Locate the cell with the specified text and output its (x, y) center coordinate. 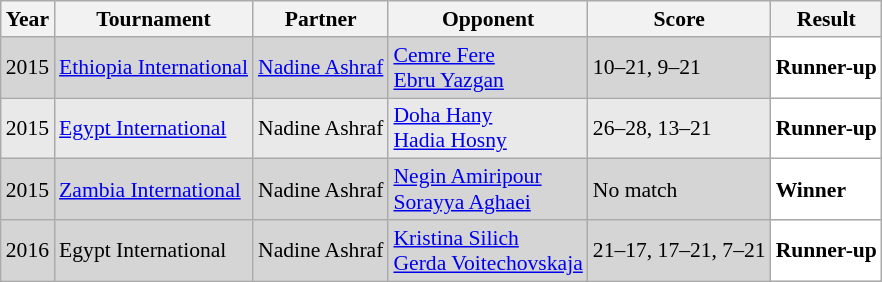
Doha Hany Hadia Hosny (488, 128)
Ethiopia International (154, 68)
Zambia International (154, 190)
No match (680, 190)
Result (826, 19)
Kristina Silich Gerda Voitechovskaja (488, 250)
2016 (28, 250)
26–28, 13–21 (680, 128)
Negin Amiripour Sorayya Aghaei (488, 190)
21–17, 17–21, 7–21 (680, 250)
Opponent (488, 19)
Cemre Fere Ebru Yazgan (488, 68)
Tournament (154, 19)
Year (28, 19)
Partner (320, 19)
Score (680, 19)
Winner (826, 190)
10–21, 9–21 (680, 68)
